Pinpoint the cell where the given text exists, returning its [X, Y] midpoint coordinate. 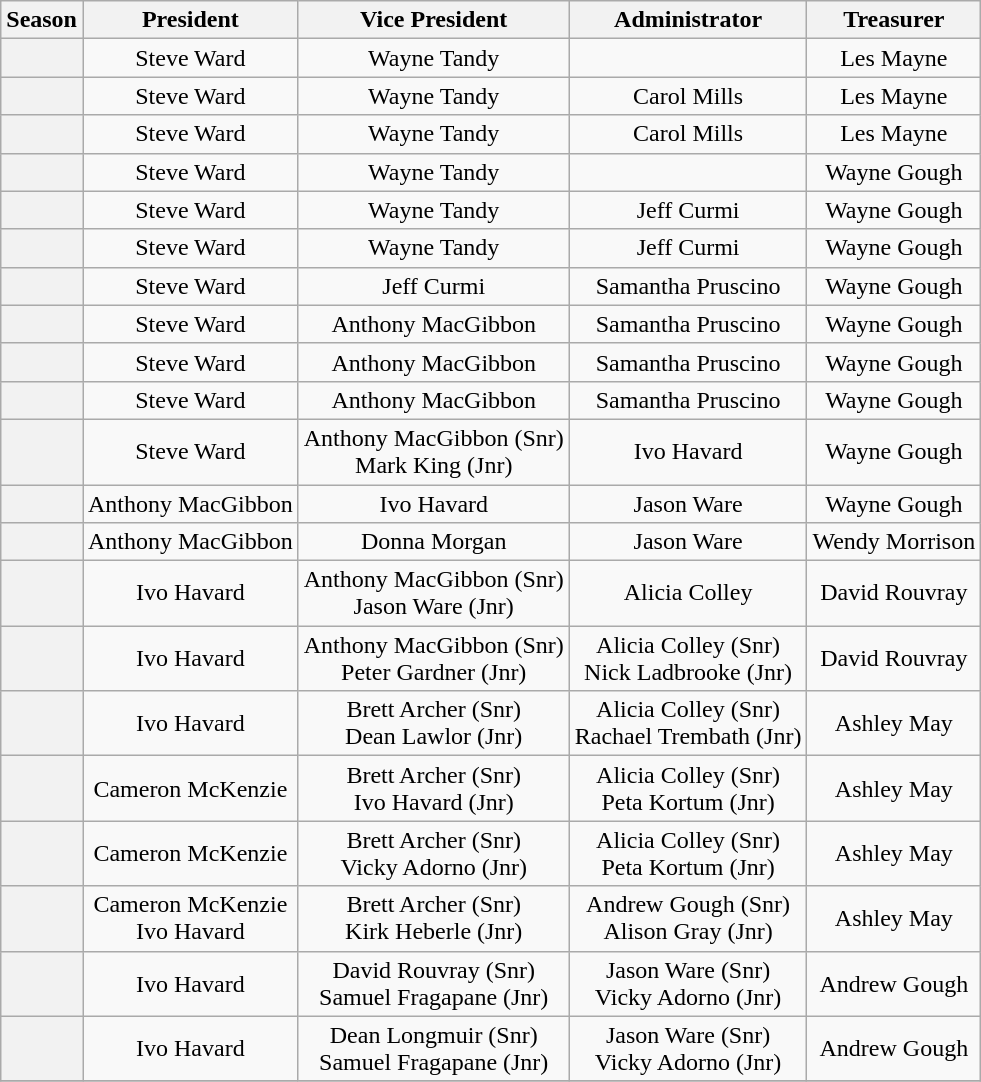
Cameron McKenzieIvo Havard [190, 918]
Alicia Colley (Snr)Nick Ladbrooke (Jnr) [688, 658]
Brett Archer (Snr)Vicky Adorno (Jnr) [434, 854]
David Rouvray (Snr)Samuel Fragapane (Jnr) [434, 984]
Andrew Gough (Snr)Alison Gray (Jnr) [688, 918]
Donna Morgan [434, 542]
Alicia Colley (Snr)Rachael Trembath (Jnr) [688, 724]
Wendy Morrison [894, 542]
Dean Longmuir (Snr)Samuel Fragapane (Jnr) [434, 1048]
Administrator [688, 20]
Anthony MacGibbon (Snr)Jason Ware (Jnr) [434, 594]
Alicia Colley [688, 594]
Treasurer [894, 20]
President [190, 20]
Anthony MacGibbon (Snr)Peter Gardner (Jnr) [434, 658]
Brett Archer (Snr)Dean Lawlor (Jnr) [434, 724]
Anthony MacGibbon (Snr)Mark King (Jnr) [434, 452]
Brett Archer (Snr)Kirk Heberle (Jnr) [434, 918]
Brett Archer (Snr)Ivo Havard (Jnr) [434, 788]
Season [42, 20]
Vice President [434, 20]
